Scan for the cell matching the given text and deliver its [X, Y] coordinate at center. 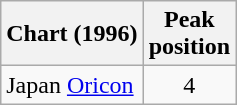
Chart (1996) [72, 34]
4 [189, 85]
Japan Oricon [72, 85]
Peakposition [189, 34]
